Pinpoint the cell where the given text exists, returning its [X, Y] midpoint coordinate. 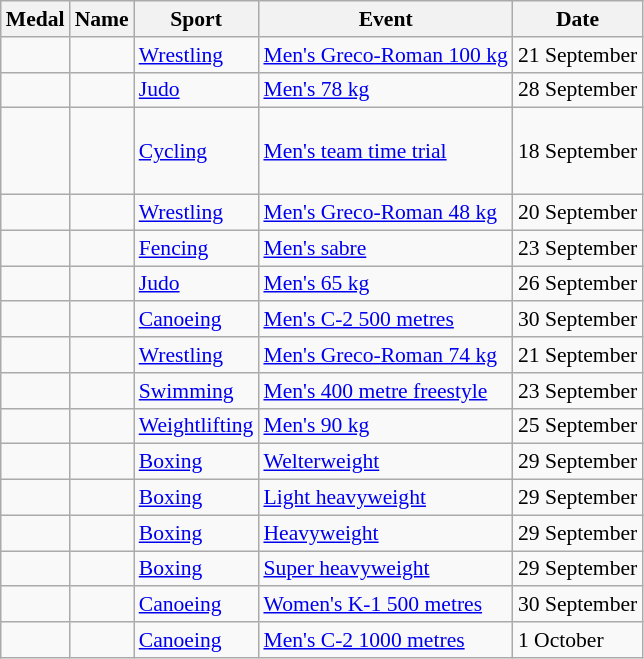
28 September [578, 90]
Men's Greco-Roman 74 kg [385, 355]
Swimming [196, 391]
Light heavyweight [385, 498]
Men's 78 kg [385, 90]
Men's 400 metre freestyle [385, 391]
Medal [36, 19]
26 September [578, 284]
Men's 90 kg [385, 426]
Men's 65 kg [385, 284]
Men's Greco-Roman 100 kg [385, 55]
20 September [578, 213]
Sport [196, 19]
Cycling [196, 152]
18 September [578, 152]
Men's C-2 500 metres [385, 320]
Welterweight [385, 462]
25 September [578, 426]
Date [578, 19]
Fencing [196, 248]
Weightlifting [196, 426]
Men's team time trial [385, 152]
Women's K-1 500 metres [385, 605]
Heavyweight [385, 533]
1 October [578, 640]
Super heavyweight [385, 569]
Event [385, 19]
Name [102, 19]
Men's sabre [385, 248]
Men's Greco-Roman 48 kg [385, 213]
Men's C-2 1000 metres [385, 640]
